Output the [X, Y] coordinate of the center of the cell containing the given text.  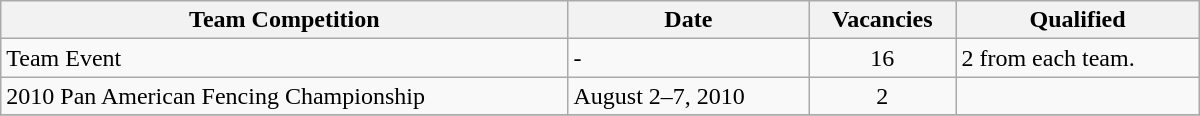
- [688, 58]
August 2–7, 2010 [688, 96]
Team Competition [284, 20]
2010 Pan American Fencing Championship [284, 96]
Team Event [284, 58]
2 from each team. [1078, 58]
2 [882, 96]
Vacancies [882, 20]
Qualified [1078, 20]
16 [882, 58]
Date [688, 20]
